Determine the (x, y) coordinate at the center of the cell enclosing the given text.  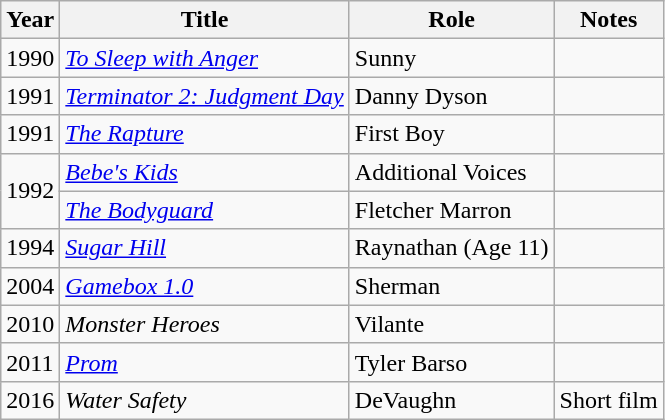
2004 (30, 286)
Role (452, 20)
Fletcher Marron (452, 210)
Title (205, 20)
Short film (608, 400)
2010 (30, 324)
First Boy (452, 134)
1992 (30, 191)
Prom (205, 362)
Tyler Barso (452, 362)
Terminator 2: Judgment Day (205, 96)
Raynathan (Age 11) (452, 248)
Sugar Hill (205, 248)
1994 (30, 248)
2011 (30, 362)
Gamebox 1.0 (205, 286)
Water Safety (205, 400)
Year (30, 20)
Sunny (452, 58)
1990 (30, 58)
Monster Heroes (205, 324)
Bebe's Kids (205, 172)
The Bodyguard (205, 210)
Vilante (452, 324)
The Rapture (205, 134)
2016 (30, 400)
Sherman (452, 286)
DeVaughn (452, 400)
Danny Dyson (452, 96)
Notes (608, 20)
To Sleep with Anger (205, 58)
Additional Voices (452, 172)
